Search for the cell housing the specified text and yield its [x, y] center coordinate. 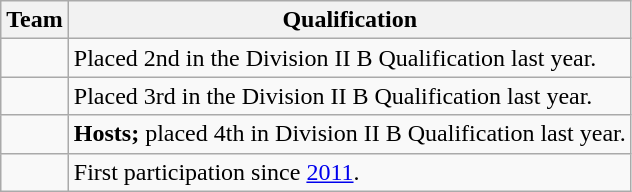
Placed 2nd in the Division II B Qualification last year. [350, 58]
First participation since 2011. [350, 172]
Placed 3rd in the Division II B Qualification last year. [350, 96]
Hosts; placed 4th in Division II B Qualification last year. [350, 134]
Team [35, 20]
Qualification [350, 20]
